From the cell containing the given text, extract its center point as (X, Y) coordinate. 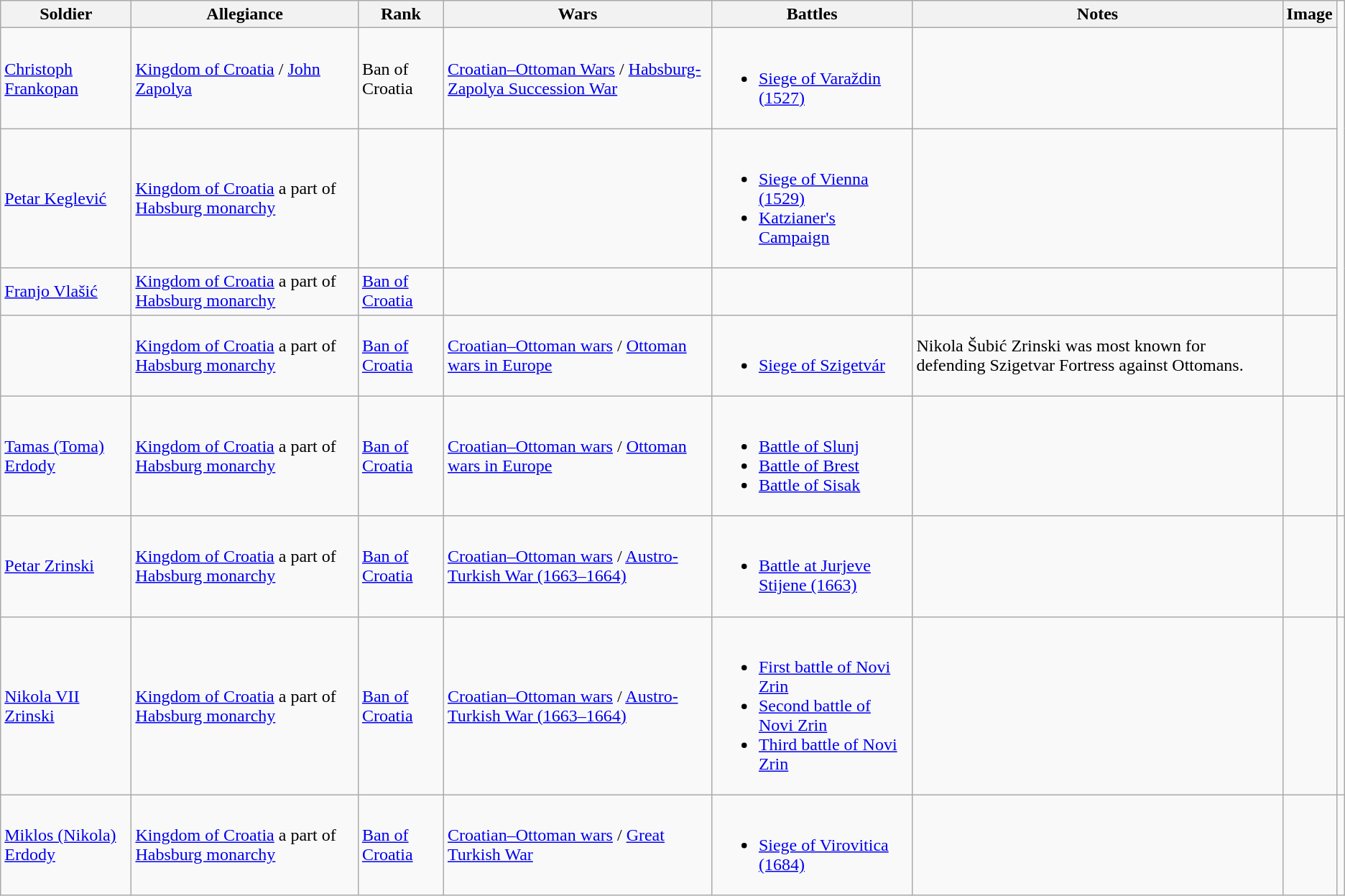
Siege of Szigetvár (812, 355)
Christoph Frankopan (66, 78)
Image (1309, 14)
Notes (1098, 14)
Kingdom of Croatia / John Zapolya (244, 78)
Siege of Varaždin (1527) (812, 78)
Tamas (Toma) Erdody (66, 456)
Nikola VII Zrinski (66, 706)
Soldier (66, 14)
Siege of Vienna (1529)Katzianer's Campaign (812, 198)
Croatian–Ottoman Wars / Habsburg-Zapolya Succession War (578, 78)
Battle at Jurjeve Stijene (1663) (812, 566)
Battles (812, 14)
Siege of Virovitica (1684) (812, 845)
Rank (401, 14)
First battle of Novi ZrinSecond battle of Novi ZrinThird battle of Novi Zrin (812, 706)
Allegiance (244, 14)
Petar Keglević (66, 198)
Wars (578, 14)
Croatian–Ottoman wars / Great Turkish War (578, 845)
Petar Zrinski (66, 566)
Nikola Šubić Zrinski was most known for defending Szigetvar Fortress against Ottomans. (1098, 355)
Miklos (Nikola) Erdody (66, 845)
Battle of SlunjBattle of BrestBattle of Sisak (812, 456)
Franjo Vlašić (66, 292)
